Find where the given text appears and provide that cell's center as (X, Y) coordinate. 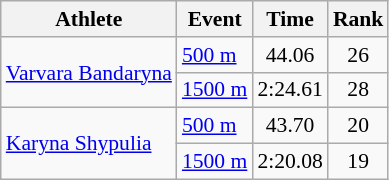
43.70 (290, 126)
20 (358, 126)
19 (358, 162)
Karyna Shypulia (89, 144)
Athlete (89, 19)
Rank (358, 19)
Event (214, 19)
Varvara Bandaryna (89, 72)
44.06 (290, 55)
28 (358, 90)
2:24.61 (290, 90)
Time (290, 19)
26 (358, 55)
2:20.08 (290, 162)
